For the text-containing cell, return its midpoint in (x, y) coordinate format. 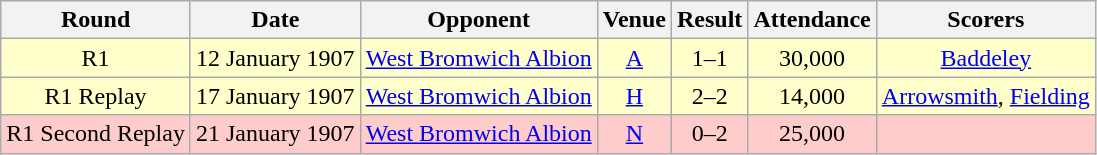
2–2 (709, 96)
R1 Second Replay (96, 134)
14,000 (812, 96)
17 January 1907 (275, 96)
1–1 (709, 58)
N (634, 134)
21 January 1907 (275, 134)
Venue (634, 20)
Opponent (478, 20)
R1 (96, 58)
30,000 (812, 58)
0–2 (709, 134)
Arrowsmith, Fielding (986, 96)
12 January 1907 (275, 58)
Baddeley (986, 58)
Attendance (812, 20)
A (634, 58)
Scorers (986, 20)
Date (275, 20)
Round (96, 20)
25,000 (812, 134)
H (634, 96)
Result (709, 20)
R1 Replay (96, 96)
